Output the [X, Y] coordinate of the center of the cell containing the given text.  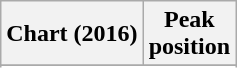
Peakposition [189, 34]
Chart (2016) [72, 34]
